Provide the (x, y) coordinate of the cell's center where the given text is located.  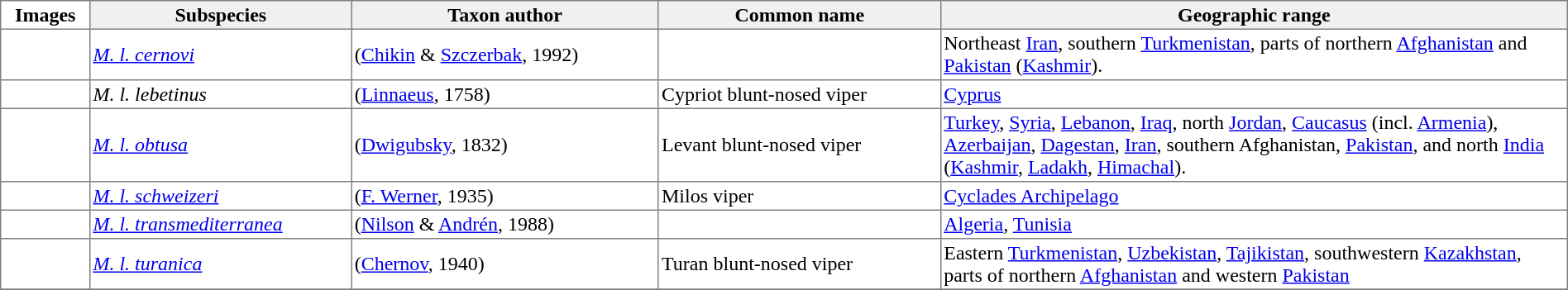
Geographic range (1254, 15)
M. l. transmediterranea (221, 224)
Common name (799, 15)
M. l. cernovi (221, 55)
Cyprus (1254, 94)
Milos viper (799, 196)
Algeria, Tunisia (1254, 224)
(Chikin & Szczerbak, 1992) (504, 55)
(F. Werner, 1935) (504, 196)
Subspecies (221, 15)
Taxon author (504, 15)
Levant blunt-nosed viper (799, 145)
M. l. lebetinus (221, 94)
Northeast Iran, southern Turkmenistan, parts of northern Afghanistan and Pakistan (Kashmir). (1254, 55)
Cypriot blunt-nosed viper (799, 94)
Eastern Turkmenistan, Uzbekistan, Tajikistan, southwestern Kazakhstan, parts of northern Afghanistan and western Pakistan (1254, 264)
(Chernov, 1940) (504, 264)
(Nilson & Andrén, 1988) (504, 224)
(Linnaeus, 1758) (504, 94)
Images (45, 15)
Turan blunt-nosed viper (799, 264)
(Dwigubsky, 1832) (504, 145)
M. l. turanica (221, 264)
Cyclades Archipelago (1254, 196)
M. l. obtusa (221, 145)
M. l. schweizeri (221, 196)
